Output the (X, Y) coordinate of the center of the cell containing the given text.  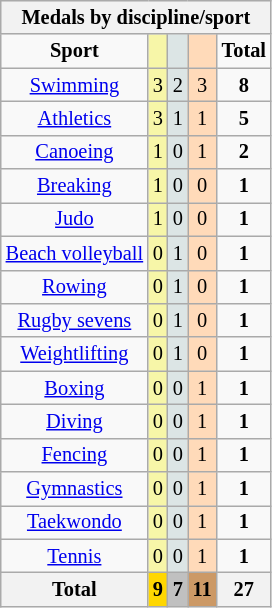
8 (244, 85)
Medals by discipline/sport (136, 17)
Rowing (74, 287)
Athletics (74, 118)
Weightlifting (74, 354)
5 (244, 118)
Taekwondo (74, 522)
27 (244, 589)
9 (158, 589)
Judo (74, 219)
Rugby sevens (74, 320)
Tennis (74, 556)
Sport (74, 51)
Canoeing (74, 152)
Diving (74, 421)
Beach volleyball (74, 253)
Boxing (74, 388)
7 (178, 589)
Fencing (74, 455)
Gymnastics (74, 489)
Swimming (74, 85)
Breaking (74, 186)
11 (202, 589)
